Find where the given text appears and provide that cell's center as [X, Y] coordinate. 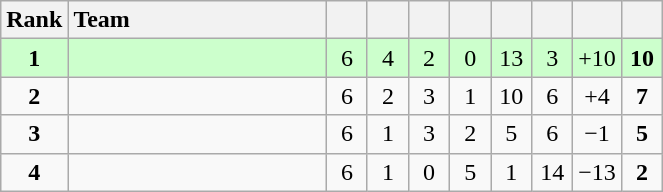
+10 [598, 58]
Team [198, 20]
−13 [598, 172]
7 [642, 96]
13 [512, 58]
14 [552, 172]
+4 [598, 96]
Rank [34, 20]
−1 [598, 134]
